Pinpoint the cell where the given text exists, returning its [X, Y] midpoint coordinate. 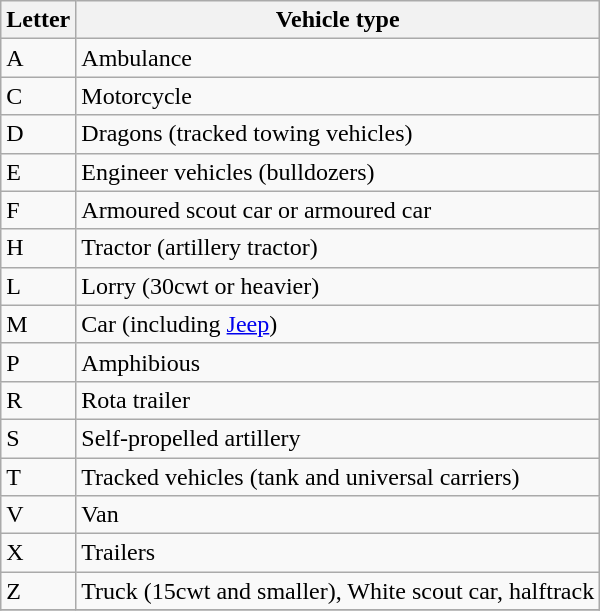
Trailers [338, 553]
Dragons (tracked towing vehicles) [338, 134]
A [38, 58]
R [38, 400]
S [38, 438]
Truck (15cwt and smaller), White scout car, halftrack [338, 591]
P [38, 362]
Motorcycle [338, 96]
E [38, 172]
Engineer vehicles (bulldozers) [338, 172]
Ambulance [338, 58]
M [38, 324]
V [38, 515]
L [38, 286]
Tracked vehicles (tank and universal carriers) [338, 477]
Car (including Jeep) [338, 324]
Van [338, 515]
Vehicle type [338, 20]
Tractor (artillery tractor) [338, 248]
Letter [38, 20]
H [38, 248]
D [38, 134]
Lorry (30cwt or heavier) [338, 286]
F [38, 210]
T [38, 477]
Amphibious [338, 362]
C [38, 96]
Self-propelled artillery [338, 438]
X [38, 553]
Rota trailer [338, 400]
Armoured scout car or armoured car [338, 210]
Z [38, 591]
